Detect which cell encompasses the target text, then output its [X, Y] center coordinate. 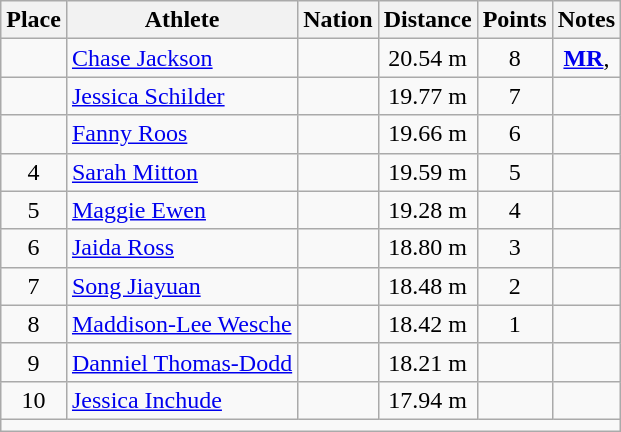
19.28 m [428, 210]
Nation [338, 20]
19.66 m [428, 134]
Maddison-Lee Wesche [182, 324]
10 [34, 400]
17.94 m [428, 400]
Place [34, 20]
20.54 m [428, 58]
Jaida Ross [182, 248]
18.48 m [428, 286]
Sarah Mitton [182, 172]
Fanny Roos [182, 134]
1 [514, 324]
Distance [428, 20]
Jessica Inchude [182, 400]
Chase Jackson [182, 58]
MR, [586, 58]
Points [514, 20]
Song Jiayuan [182, 286]
3 [514, 248]
19.77 m [428, 96]
9 [34, 362]
Maggie Ewen [182, 210]
18.80 m [428, 248]
18.42 m [428, 324]
19.59 m [428, 172]
Danniel Thomas-Dodd [182, 362]
Jessica Schilder [182, 96]
18.21 m [428, 362]
2 [514, 286]
Athlete [182, 20]
Notes [586, 20]
